From the cell containing the given text, extract its center point as [X, Y] coordinate. 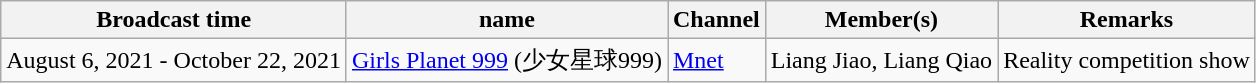
Remarks [1127, 20]
Reality competition show [1127, 60]
August 6, 2021 - October 22, 2021 [174, 60]
Mnet [717, 60]
Liang Jiao, Liang Qiao [881, 60]
Broadcast time [174, 20]
Girls Planet 999 (少女星球999) [506, 60]
Member(s) [881, 20]
Channel [717, 20]
name [506, 20]
